Extract the (x, y) coordinate from the center of the cell holding the provided text.  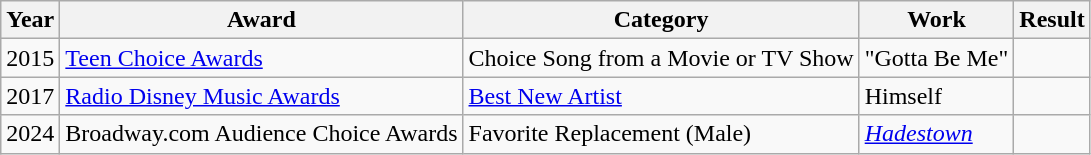
Result (1052, 20)
Hadestown (936, 134)
2017 (30, 96)
Best New Artist (661, 96)
Category (661, 20)
Broadway.com Audience Choice Awards (262, 134)
2015 (30, 58)
Himself (936, 96)
2024 (30, 134)
Favorite Replacement (Male) (661, 134)
Work (936, 20)
Award (262, 20)
"Gotta Be Me" (936, 58)
Teen Choice Awards (262, 58)
Year (30, 20)
Radio Disney Music Awards (262, 96)
Choice Song from a Movie or TV Show (661, 58)
